Output the (x, y) coordinate of the center of the cell containing the given text.  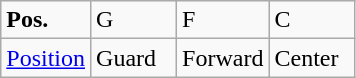
Forward (223, 58)
C (312, 20)
Position (46, 58)
Guard (134, 58)
F (223, 20)
G (134, 20)
Pos. (46, 20)
Center (312, 58)
